Detect which cell encompasses the target text, then output its (x, y) center coordinate. 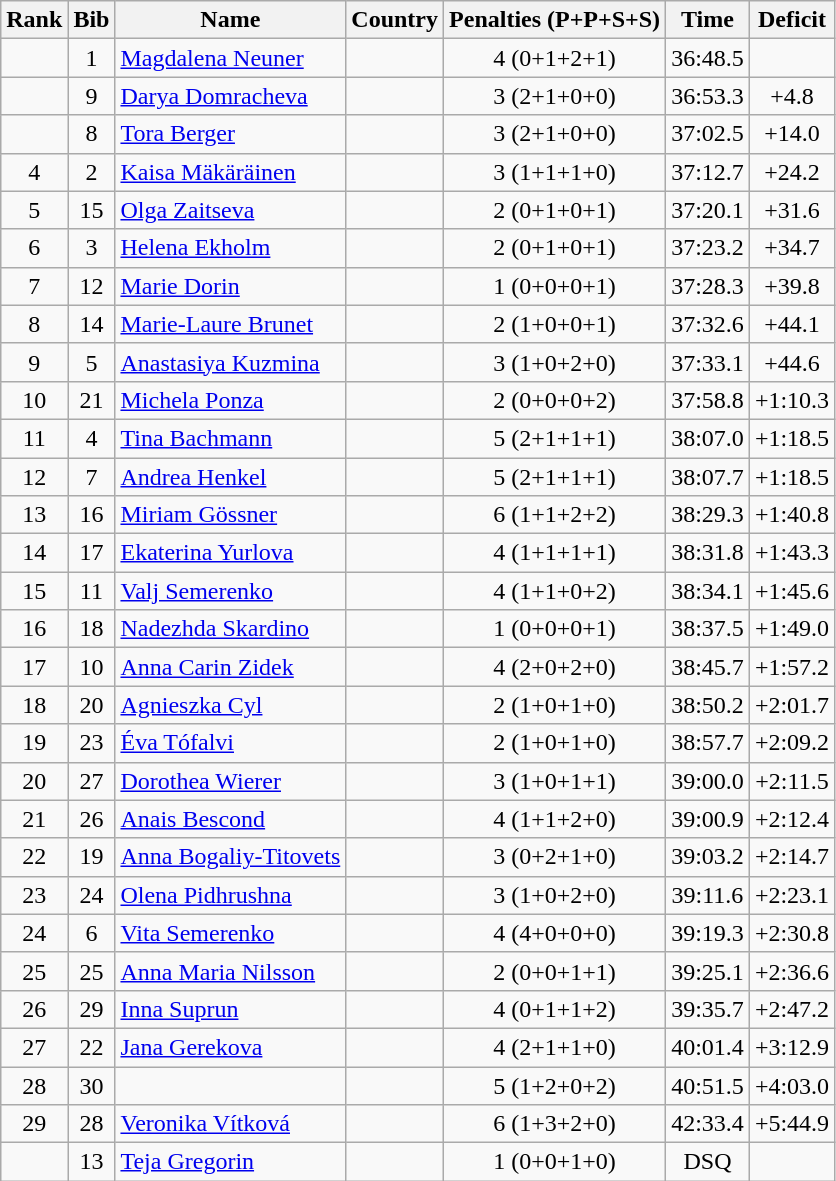
Anais Bescond (230, 819)
Nadezhda Skardino (230, 629)
3 (1+0+1+1) (555, 781)
Ekaterina Yurlova (230, 553)
Marie-Laure Brunet (230, 324)
1 (92, 58)
38:29.3 (708, 515)
6 (1+3+2+0) (555, 1124)
4 (2+0+2+0) (555, 667)
38:34.1 (708, 591)
+4.8 (792, 96)
38:31.8 (708, 553)
+24.2 (792, 172)
Deficit (792, 20)
+5:44.9 (792, 1124)
37:58.8 (708, 400)
4 (1+1+2+0) (555, 819)
Anna Carin Zidek (230, 667)
39:03.2 (708, 857)
+2:14.7 (792, 857)
4 (0+1+1+2) (555, 1009)
40:01.4 (708, 1047)
Teja Gregorin (230, 1162)
Vita Semerenko (230, 933)
Miriam Gössner (230, 515)
+34.7 (792, 248)
Time (708, 20)
42:33.4 (708, 1124)
+1:43.3 (792, 553)
2 (1+0+0+1) (555, 324)
37:12.7 (708, 172)
Inna Suprun (230, 1009)
4 (1+1+1+1) (555, 553)
4 (0+1+2+1) (555, 58)
39:11.6 (708, 895)
Olga Zaitseva (230, 210)
+2:01.7 (792, 705)
+4:03.0 (792, 1085)
Marie Dorin (230, 286)
Magdalena Neuner (230, 58)
4 (4+0+0+0) (555, 933)
4 (2+1+1+0) (555, 1047)
39:19.3 (708, 933)
+1:40.8 (792, 515)
Anna Bogaliy-Titovets (230, 857)
Agnieszka Cyl (230, 705)
37:32.6 (708, 324)
+2:12.4 (792, 819)
37:23.2 (708, 248)
+1:57.2 (792, 667)
38:07.0 (708, 438)
+44.6 (792, 362)
37:02.5 (708, 134)
+2:30.8 (792, 933)
Helena Ekholm (230, 248)
Andrea Henkel (230, 477)
2 (0+0+0+2) (555, 400)
+31.6 (792, 210)
+1:45.6 (792, 591)
37:28.3 (708, 286)
38:50.2 (708, 705)
Penalties (P+P+S+S) (555, 20)
Name (230, 20)
Éva Tófalvi (230, 743)
+3:12.9 (792, 1047)
Country (395, 20)
37:20.1 (708, 210)
+44.1 (792, 324)
6 (1+1+2+2) (555, 515)
4 (1+1+0+2) (555, 591)
37:33.1 (708, 362)
+2:11.5 (792, 781)
3 (0+2+1+0) (555, 857)
Jana Gerekova (230, 1047)
Anastasiya Kuzmina (230, 362)
Anna Maria Nilsson (230, 971)
38:45.7 (708, 667)
39:35.7 (708, 1009)
Valj Semerenko (230, 591)
Rank (34, 20)
Tina Bachmann (230, 438)
39:25.1 (708, 971)
DSQ (708, 1162)
Michela Ponza (230, 400)
39:00.9 (708, 819)
38:07.7 (708, 477)
+2:09.2 (792, 743)
+1:10.3 (792, 400)
40:51.5 (708, 1085)
36:53.3 (708, 96)
38:57.7 (708, 743)
Olena Pidhrushna (230, 895)
2 (92, 172)
Veronika Vítková (230, 1124)
+2:36.6 (792, 971)
+39.8 (792, 286)
Tora Berger (230, 134)
39:00.0 (708, 781)
Darya Domracheva (230, 96)
2 (0+0+1+1) (555, 971)
+1:49.0 (792, 629)
Kaisa Mäkäräinen (230, 172)
Dorothea Wierer (230, 781)
30 (92, 1085)
36:48.5 (708, 58)
3 (1+1+1+0) (555, 172)
+2:23.1 (792, 895)
38:37.5 (708, 629)
+2:47.2 (792, 1009)
5 (1+2+0+2) (555, 1085)
+14.0 (792, 134)
3 (92, 248)
1 (0+0+1+0) (555, 1162)
Bib (92, 20)
